Identify which cell holds the provided text, then report its [x, y] central coordinate. 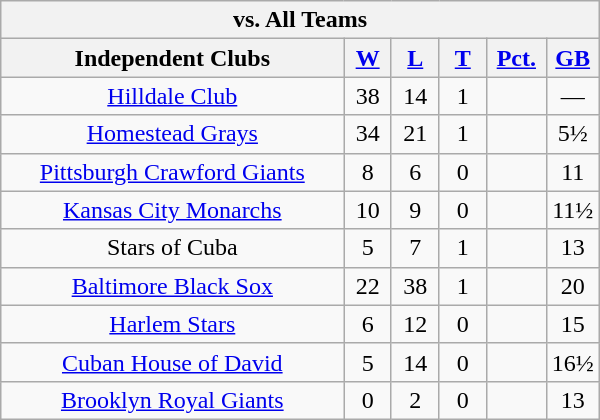
Hilldale Club [172, 96]
10 [368, 210]
vs. All Teams [300, 20]
Baltimore Black Sox [172, 286]
Brooklyn Royal Giants [172, 400]
34 [368, 134]
22 [368, 286]
W [368, 58]
16½ [572, 362]
Kansas City Monarchs [172, 210]
12 [415, 324]
20 [572, 286]
Homestead Grays [172, 134]
7 [415, 248]
5½ [572, 134]
GB [572, 58]
11½ [572, 210]
9 [415, 210]
Pittsburgh Crawford Giants [172, 172]
Cuban House of David [172, 362]
L [415, 58]
8 [368, 172]
2 [415, 400]
Pct. [516, 58]
11 [572, 172]
Independent Clubs [172, 58]
Stars of Cuba [172, 248]
15 [572, 324]
21 [415, 134]
— [572, 96]
Harlem Stars [172, 324]
T [462, 58]
